Extract the [x, y] coordinate from the center of the cell holding the provided text.  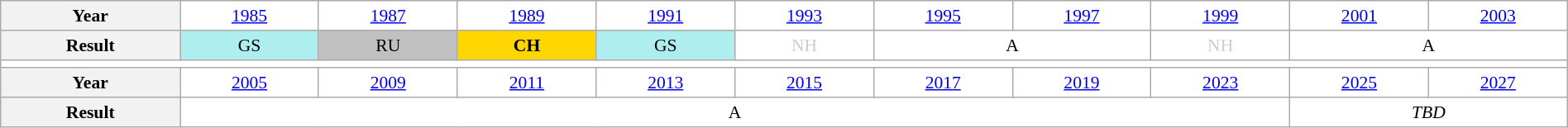
TBD [1429, 112]
1993 [805, 16]
2001 [1360, 16]
1995 [943, 16]
1989 [527, 16]
2027 [1498, 83]
2003 [1498, 16]
CH [527, 45]
2015 [805, 83]
2025 [1360, 83]
2005 [250, 83]
1985 [250, 16]
1991 [666, 16]
2011 [527, 83]
RU [388, 45]
1997 [1082, 16]
1999 [1221, 16]
2023 [1221, 83]
2019 [1082, 83]
2009 [388, 83]
2017 [943, 83]
1987 [388, 16]
2013 [666, 83]
